Extract the (X, Y) coordinate from the center of the cell holding the provided text.  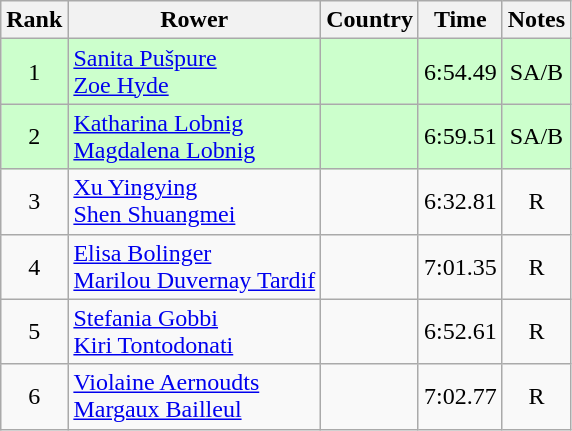
4 (34, 266)
Violaine AernoudtsMargaux Bailleul (194, 396)
Stefania GobbiKiri Tontodonati (194, 332)
3 (34, 202)
5 (34, 332)
6:52.61 (460, 332)
Sanita PušpureZoe Hyde (194, 72)
6 (34, 396)
6:59.51 (460, 136)
6:32.81 (460, 202)
7:01.35 (460, 266)
Katharina LobnigMagdalena Lobnig (194, 136)
Xu YingyingShen Shuangmei (194, 202)
7:02.77 (460, 396)
Time (460, 20)
6:54.49 (460, 72)
2 (34, 136)
Rower (194, 20)
1 (34, 72)
Rank (34, 20)
Country (370, 20)
Notes (536, 20)
Elisa BolingerMarilou Duvernay Tardif (194, 266)
